Output the [X, Y] coordinate of the center of the cell containing the given text.  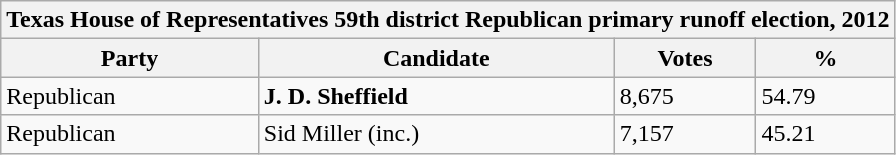
45.21 [826, 134]
J. D. Sheffield [436, 96]
Votes [685, 58]
54.79 [826, 96]
Candidate [436, 58]
Sid Miller (inc.) [436, 134]
8,675 [685, 96]
7,157 [685, 134]
% [826, 58]
Party [130, 58]
Texas House of Representatives 59th district Republican primary runoff election, 2012 [448, 20]
